Search for the cell housing the specified text and yield its (X, Y) center coordinate. 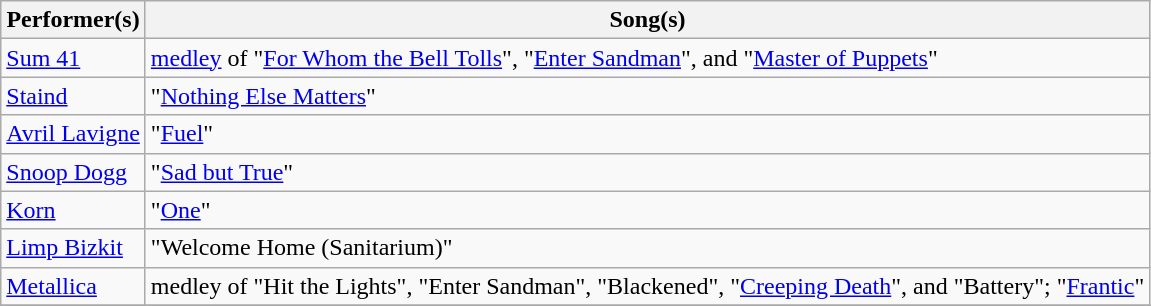
Sum 41 (74, 58)
Korn (74, 210)
"Fuel" (647, 134)
"One" (647, 210)
Performer(s) (74, 20)
Song(s) (647, 20)
"Sad but True" (647, 172)
Avril Lavigne (74, 134)
medley of "For Whom the Bell Tolls", "Enter Sandman", and "Master of Puppets" (647, 58)
"Nothing Else Matters" (647, 96)
medley of "Hit the Lights", "Enter Sandman", "Blackened", "Creeping Death", and "Battery"; "Frantic" (647, 286)
"Welcome Home (Sanitarium)" (647, 248)
Staind (74, 96)
Limp Bizkit (74, 248)
Metallica (74, 286)
Snoop Dogg (74, 172)
